Identify which cell holds the provided text, then report its [X, Y] central coordinate. 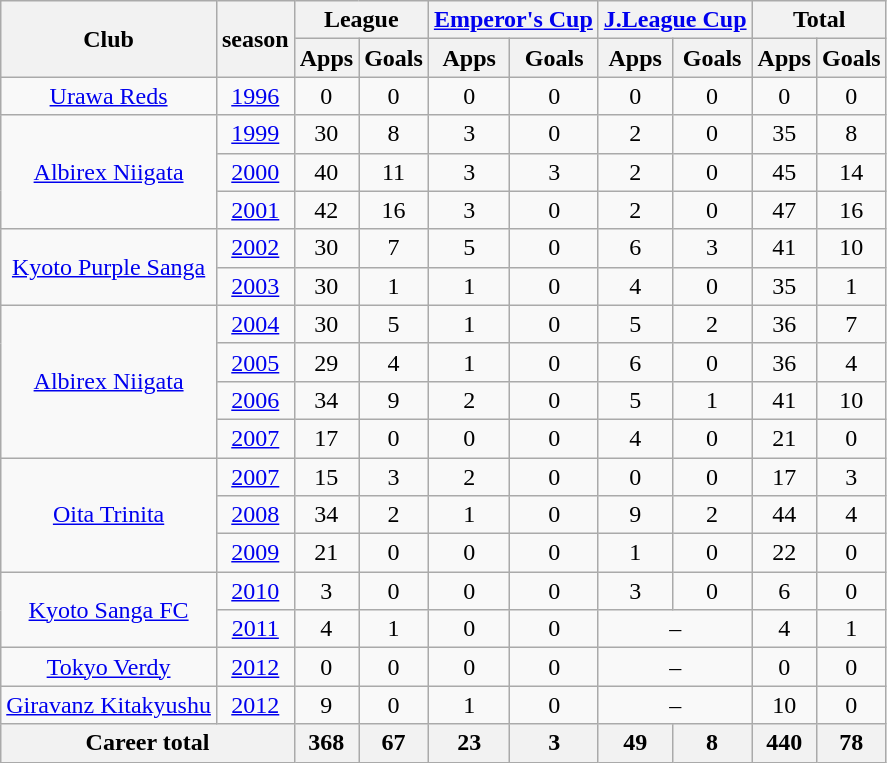
Club [109, 39]
40 [326, 172]
67 [394, 743]
League [361, 20]
11 [394, 172]
J.League Cup [675, 20]
Kyoto Sanga FC [109, 610]
2008 [255, 515]
44 [784, 515]
2005 [255, 362]
Kyoto Purple Sanga [109, 267]
Emperor's Cup [513, 20]
Giravanz Kitakyushu [109, 705]
Career total [148, 743]
78 [851, 743]
45 [784, 172]
Urawa Reds [109, 96]
season [255, 39]
2004 [255, 324]
2003 [255, 286]
2009 [255, 553]
42 [326, 210]
Oita Trinita [109, 515]
29 [326, 362]
15 [326, 477]
368 [326, 743]
2010 [255, 591]
2002 [255, 248]
1999 [255, 134]
23 [469, 743]
2011 [255, 629]
22 [784, 553]
47 [784, 210]
Total [819, 20]
2000 [255, 172]
49 [635, 743]
2006 [255, 400]
440 [784, 743]
2001 [255, 210]
Tokyo Verdy [109, 667]
14 [851, 172]
1996 [255, 96]
